Return [X, Y] of the center of cell containing provided text 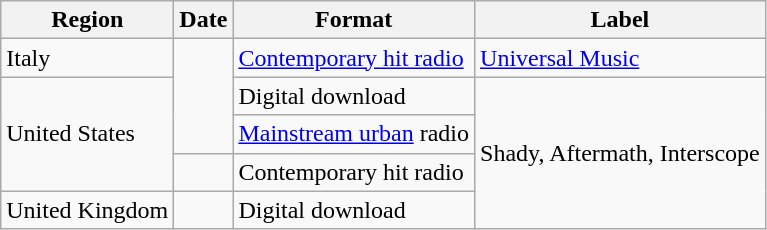
Mainstream urban radio [354, 134]
Label [620, 20]
United Kingdom [88, 210]
United States [88, 134]
Date [204, 20]
Shady, Aftermath, Interscope [620, 153]
Region [88, 20]
Format [354, 20]
Italy [88, 58]
Universal Music [620, 58]
